Capture the cell that displays the provided text and extract its (x, y) central coordinate. 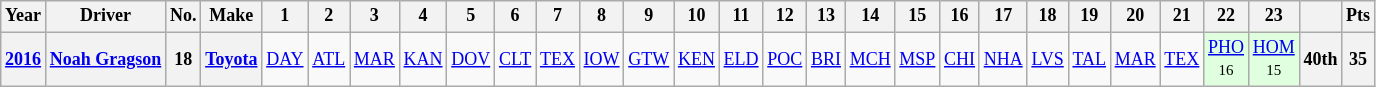
1 (285, 16)
11 (741, 16)
KEN (697, 59)
16 (960, 16)
IOW (602, 59)
22 (1226, 16)
BRI (826, 59)
ELD (741, 59)
15 (918, 16)
GTW (649, 59)
Make (232, 16)
5 (471, 16)
2016 (24, 59)
7 (558, 16)
Driver (105, 16)
POC (785, 59)
No. (184, 16)
6 (516, 16)
Noah Gragson (105, 59)
8 (602, 16)
Toyota (232, 59)
ATL (329, 59)
CHI (960, 59)
23 (1274, 16)
10 (697, 16)
DOV (471, 59)
MSP (918, 59)
DAY (285, 59)
9 (649, 16)
NHA (1003, 59)
35 (1358, 59)
40th (1320, 59)
4 (423, 16)
KAN (423, 59)
14 (870, 16)
21 (1182, 16)
13 (826, 16)
HOM15 (1274, 59)
2 (329, 16)
20 (1135, 16)
17 (1003, 16)
19 (1089, 16)
Pts (1358, 16)
MCH (870, 59)
12 (785, 16)
Year (24, 16)
LVS (1048, 59)
TAL (1089, 59)
PHO16 (1226, 59)
3 (375, 16)
CLT (516, 59)
